Output the (X, Y) coordinate of the center of the cell containing the given text.  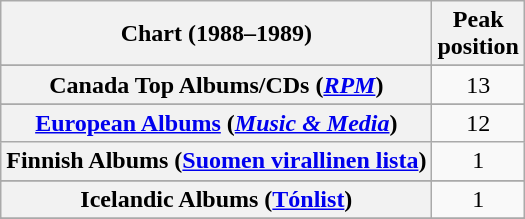
Peakposition (478, 34)
European Albums (Music & Media) (216, 123)
Chart (1988–1989) (216, 34)
12 (478, 123)
Finnish Albums (Suomen virallinen lista) (216, 161)
13 (478, 85)
Icelandic Albums (Tónlist) (216, 199)
Canada Top Albums/CDs (RPM) (216, 85)
